Search for the cell housing the specified text and yield its [x, y] center coordinate. 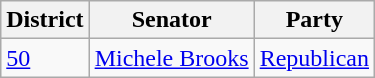
Senator [172, 20]
District [45, 20]
Michele Brooks [172, 58]
50 [45, 58]
Republican [314, 58]
Party [314, 20]
